Detect which cell encompasses the target text, then output its (X, Y) center coordinate. 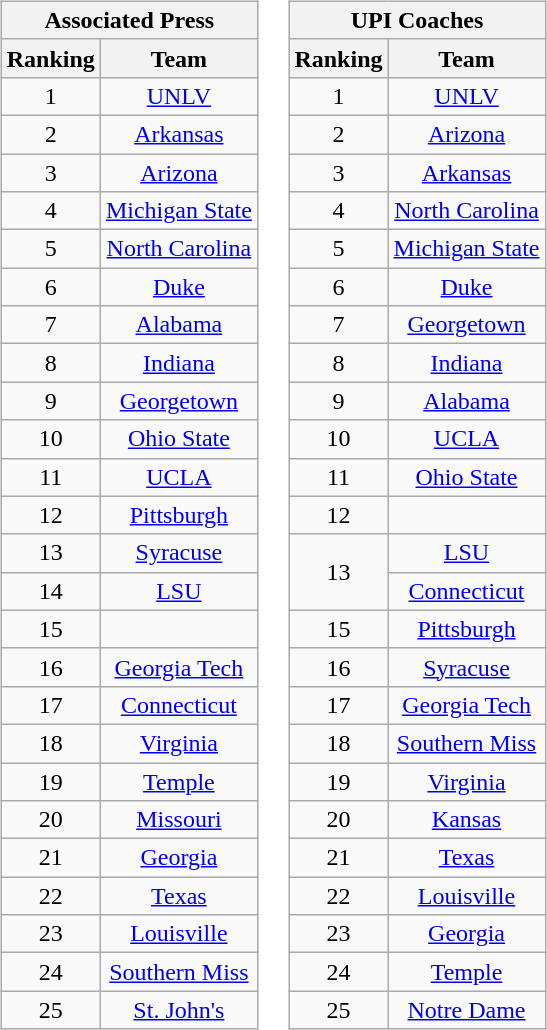
Notre Dame (466, 1010)
Kansas (466, 820)
St. John's (178, 1010)
14 (50, 591)
Missouri (178, 820)
UPI Coaches (417, 20)
Associated Press (129, 20)
